Identify which cell holds the provided text, then report its (X, Y) central coordinate. 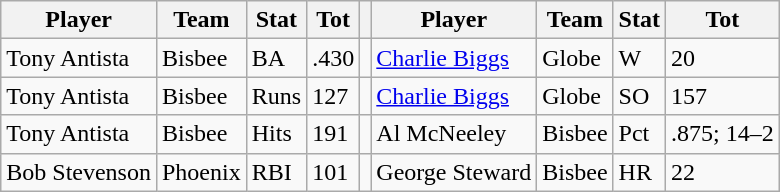
HR (639, 172)
22 (722, 172)
W (639, 58)
20 (722, 58)
127 (334, 96)
Hits (276, 134)
Runs (276, 96)
.430 (334, 58)
Bob Stevenson (79, 172)
Al McNeeley (454, 134)
191 (334, 134)
157 (722, 96)
SO (639, 96)
Phoenix (201, 172)
George Steward (454, 172)
101 (334, 172)
RBI (276, 172)
BA (276, 58)
.875; 14–2 (722, 134)
Pct (639, 134)
